Return the [x, y] coordinate for the center point of the cell that contains the specified text.  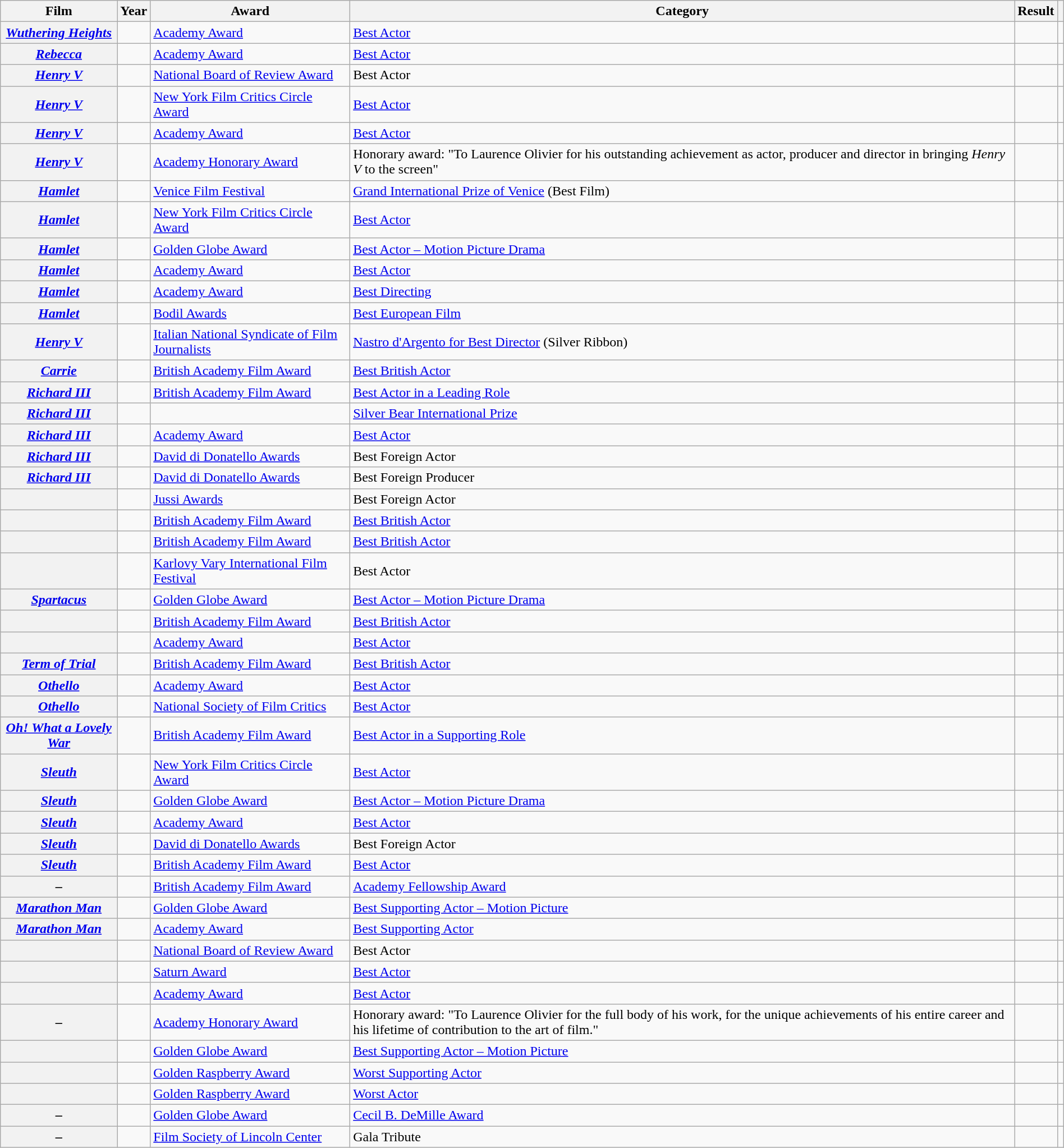
Film [59, 11]
Academy Fellowship Award [682, 886]
Honorary award: "To Laurence Olivier for his outstanding achievement as actor, producer and director in bringing Henry V to the screen" [682, 162]
Karlovy Vary International Film Festival [250, 570]
Best European Film [682, 313]
Spartacus [59, 600]
Best Foreign Producer [682, 478]
Year [134, 11]
Film Society of Lincoln Center [250, 1137]
Rebecca [59, 54]
Category [682, 11]
Cecil B. DeMille Award [682, 1115]
Best Supporting Actor [682, 929]
Italian National Syndicate of Film Journalists [250, 342]
National Society of Film Critics [250, 707]
Best Actor in a Supporting Role [682, 735]
Wuthering Heights [59, 33]
Jussi Awards [250, 499]
Oh! What a Lovely War [59, 735]
Best Actor in a Leading Role [682, 392]
Saturn Award [250, 972]
Best Directing [682, 291]
Silver Bear International Prize [682, 414]
Award [250, 11]
Worst Supporting Actor [682, 1073]
Venice Film Festival [250, 191]
Carrie [59, 371]
Term of Trial [59, 664]
Worst Actor [682, 1094]
Nastro d'Argento for Best Director (Silver Ribbon) [682, 342]
Gala Tribute [682, 1137]
Grand International Prize of Venice (Best Film) [682, 191]
Result [1036, 11]
Bodil Awards [250, 313]
